Scan for the cell matching the given text and deliver its [x, y] coordinate at center. 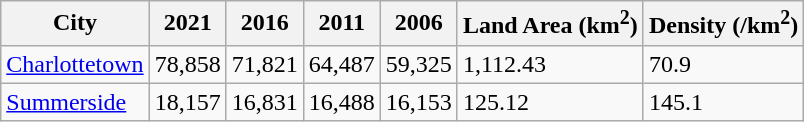
70.9 [723, 64]
Charlottetown [75, 64]
Density (/km2) [723, 24]
16,831 [264, 102]
78,858 [188, 64]
71,821 [264, 64]
125.12 [550, 102]
64,487 [342, 64]
City [75, 24]
Summerside [75, 102]
1,112.43 [550, 64]
18,157 [188, 102]
2011 [342, 24]
16,488 [342, 102]
2006 [418, 24]
16,153 [418, 102]
2016 [264, 24]
145.1 [723, 102]
Land Area (km2) [550, 24]
59,325 [418, 64]
2021 [188, 24]
